Identify which cell holds the provided text, then report its [x, y] central coordinate. 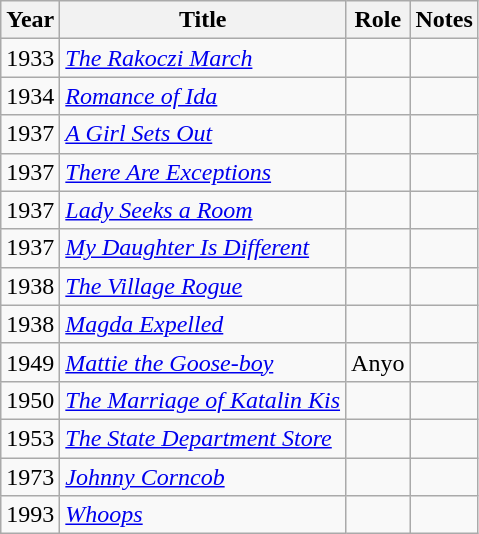
Notes [444, 20]
Lady Seeks a Room [203, 210]
1950 [30, 400]
The State Department Store [203, 438]
Title [203, 20]
Year [30, 20]
Romance of Ida [203, 96]
The Marriage of Katalin Kis [203, 400]
There Are Exceptions [203, 172]
1949 [30, 362]
1934 [30, 96]
1993 [30, 515]
The Rakoczi March [203, 58]
Magda Expelled [203, 324]
My Daughter Is Different [203, 248]
Johnny Corncob [203, 477]
A Girl Sets Out [203, 134]
1933 [30, 58]
1973 [30, 477]
Anyo [378, 362]
Mattie the Goose-boy [203, 362]
Role [378, 20]
Whoops [203, 515]
The Village Rogue [203, 286]
1953 [30, 438]
